Detect which cell encompasses the target text, then output its (x, y) center coordinate. 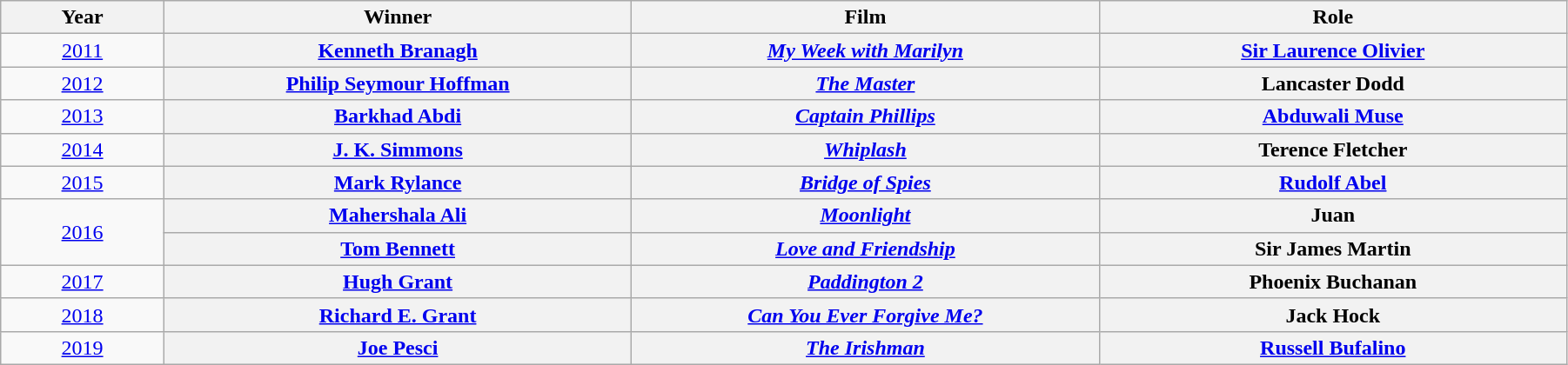
Sir James Martin (1333, 249)
Whiplash (865, 149)
The Master (865, 83)
Mark Rylance (397, 182)
Philip Seymour Hoffman (397, 83)
2012 (83, 83)
Jack Hock (1333, 315)
Richard E. Grant (397, 315)
2014 (83, 149)
Year (83, 17)
Hugh Grant (397, 282)
Captain Phillips (865, 116)
2018 (83, 315)
Can You Ever Forgive Me? (865, 315)
My Week with Marilyn (865, 50)
Joe Pesci (397, 348)
Love and Friendship (865, 249)
Film (865, 17)
Paddington 2 (865, 282)
2013 (83, 116)
Sir Laurence Olivier (1333, 50)
2019 (83, 348)
Moonlight (865, 216)
2016 (83, 232)
Mahershala Ali (397, 216)
Role (1333, 17)
The Irishman (865, 348)
2011 (83, 50)
Phoenix Buchanan (1333, 282)
Russell Bufalino (1333, 348)
Abduwali Muse (1333, 116)
Bridge of Spies (865, 182)
J. K. Simmons (397, 149)
Winner (397, 17)
Barkhad Abdi (397, 116)
Juan (1333, 216)
Kenneth Branagh (397, 50)
2015 (83, 182)
Rudolf Abel (1333, 182)
Tom Bennett (397, 249)
2017 (83, 282)
Terence Fletcher (1333, 149)
Lancaster Dodd (1333, 83)
